Identify which cell holds the provided text, then report its (X, Y) central coordinate. 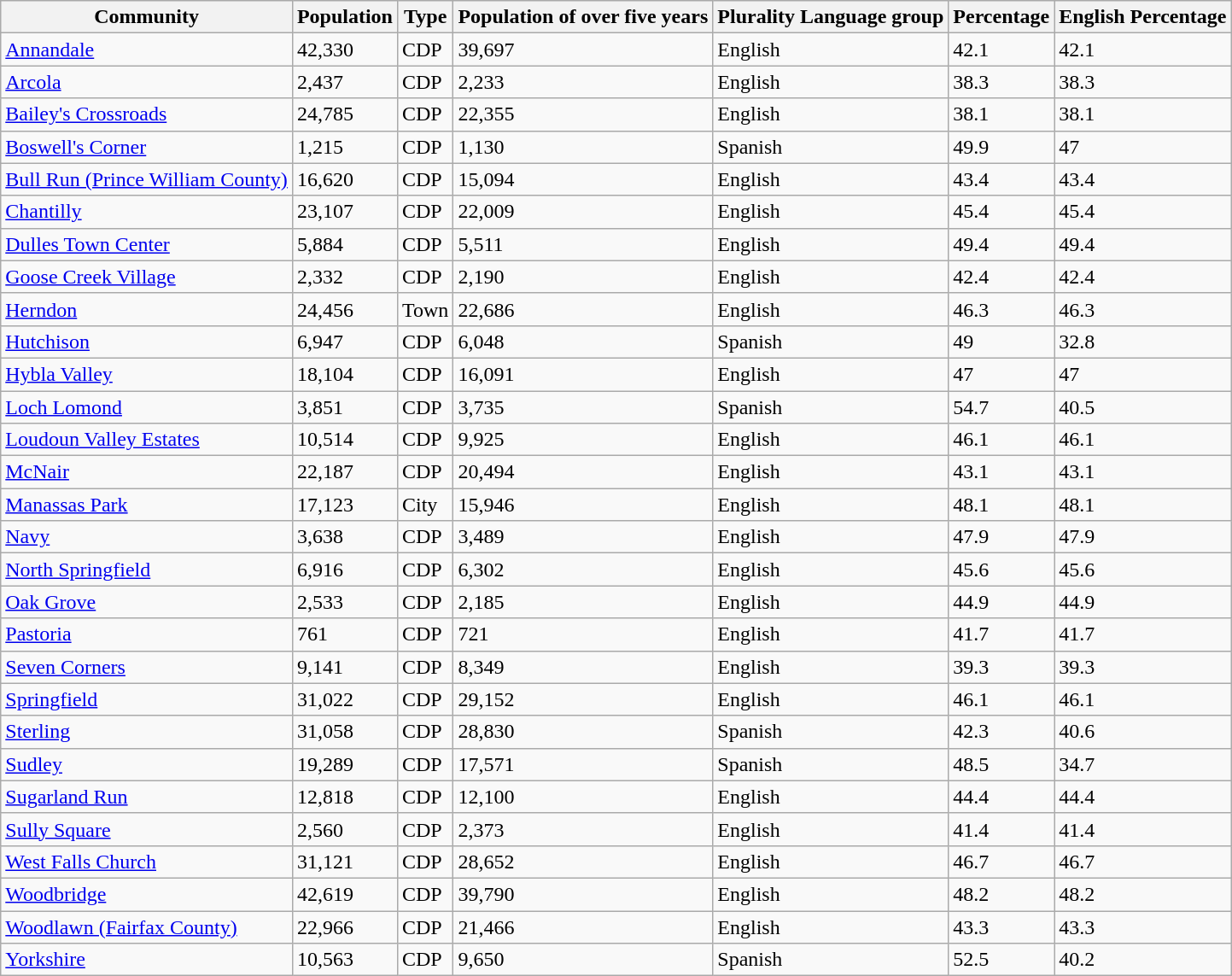
22,966 (345, 926)
19,289 (345, 764)
Sudley (147, 764)
49 (1001, 342)
48.5 (1001, 764)
721 (583, 634)
Oak Grove (147, 602)
English Percentage (1142, 17)
17,123 (345, 505)
49.9 (1001, 147)
28,652 (583, 862)
18,104 (345, 374)
761 (345, 634)
42,619 (345, 894)
Sugarland Run (147, 797)
17,571 (583, 764)
22,187 (345, 472)
Woodbridge (147, 894)
2,332 (345, 277)
40.5 (1142, 407)
Type (425, 17)
Dulles Town Center (147, 244)
42,330 (345, 50)
Chantilly (147, 212)
Seven Corners (147, 667)
28,830 (583, 732)
Annandale (147, 50)
2,560 (345, 829)
Percentage (1001, 17)
2,373 (583, 829)
Arcola (147, 82)
2,233 (583, 82)
12,100 (583, 797)
3,489 (583, 537)
2,533 (345, 602)
6,048 (583, 342)
Springfield (147, 699)
9,650 (583, 960)
Manassas Park (147, 505)
32.8 (1142, 342)
39,697 (583, 50)
6,947 (345, 342)
9,925 (583, 440)
31,022 (345, 699)
31,121 (345, 862)
2,190 (583, 277)
22,355 (583, 114)
Population of over five years (583, 17)
Sully Square (147, 829)
McNair (147, 472)
31,058 (345, 732)
40.2 (1142, 960)
10,563 (345, 960)
16,091 (583, 374)
3,851 (345, 407)
Hutchison (147, 342)
10,514 (345, 440)
24,785 (345, 114)
City (425, 505)
54.7 (1001, 407)
Woodlawn (Fairfax County) (147, 926)
Loudoun Valley Estates (147, 440)
West Falls Church (147, 862)
Town (425, 309)
Plurality Language group (831, 17)
24,456 (345, 309)
Sterling (147, 732)
Population (345, 17)
52.5 (1001, 960)
8,349 (583, 667)
Pastoria (147, 634)
3,638 (345, 537)
39,790 (583, 894)
Bull Run (Prince William County) (147, 179)
16,620 (345, 179)
Loch Lomond (147, 407)
Herndon (147, 309)
3,735 (583, 407)
15,946 (583, 505)
42.3 (1001, 732)
20,494 (583, 472)
Community (147, 17)
34.7 (1142, 764)
5,884 (345, 244)
North Springfield (147, 570)
21,466 (583, 926)
Bailey's Crossroads (147, 114)
Yorkshire (147, 960)
22,686 (583, 309)
6,916 (345, 570)
5,511 (583, 244)
1,130 (583, 147)
29,152 (583, 699)
2,437 (345, 82)
12,818 (345, 797)
9,141 (345, 667)
23,107 (345, 212)
1,215 (345, 147)
Hybla Valley (147, 374)
2,185 (583, 602)
Boswell's Corner (147, 147)
6,302 (583, 570)
Navy (147, 537)
Goose Creek Village (147, 277)
40.6 (1142, 732)
22,009 (583, 212)
15,094 (583, 179)
